Scan for the cell matching the given text and deliver its [x, y] coordinate at center. 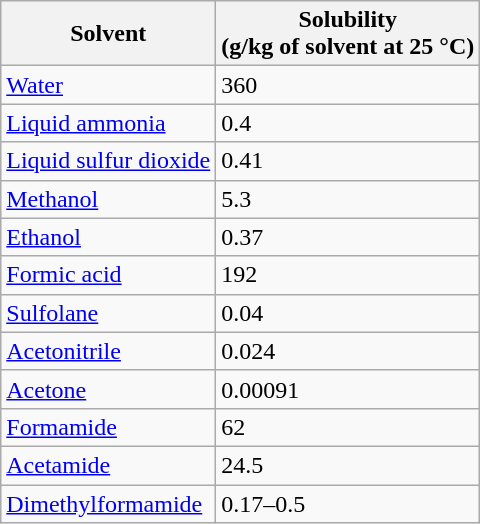
Dimethylformamide [108, 503]
0.04 [348, 313]
360 [348, 85]
0.00091 [348, 389]
Acetamide [108, 465]
Solvent [108, 34]
0.37 [348, 237]
Water [108, 85]
0.4 [348, 123]
Formic acid [108, 275]
192 [348, 275]
Acetonitrile [108, 351]
Ethanol [108, 237]
Formamide [108, 427]
Methanol [108, 199]
0.17–0.5 [348, 503]
Liquid sulfur dioxide [108, 161]
Acetone [108, 389]
0.41 [348, 161]
Solubility(g/kg of solvent at 25 °C) [348, 34]
62 [348, 427]
0.024 [348, 351]
24.5 [348, 465]
Liquid ammonia [108, 123]
5.3 [348, 199]
Sulfolane [108, 313]
